Identify which cell holds the provided text, then report its (X, Y) central coordinate. 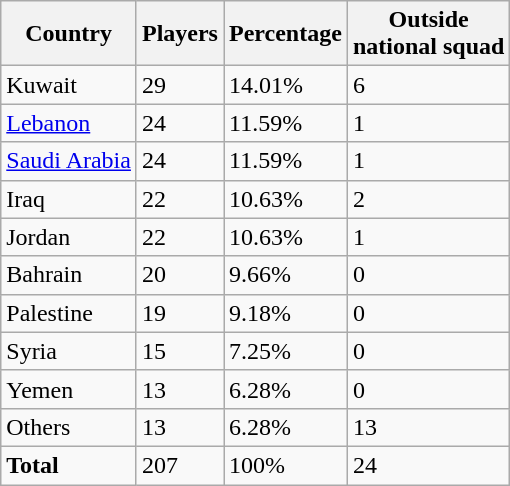
Percentage (286, 34)
Country (69, 34)
19 (180, 313)
Bahrain (69, 275)
9.18% (286, 313)
7.25% (286, 351)
100% (286, 465)
Yemen (69, 389)
6 (428, 85)
Lebanon (69, 123)
Players (180, 34)
Others (69, 427)
14.01% (286, 85)
Kuwait (69, 85)
207 (180, 465)
Iraq (69, 199)
Jordan (69, 237)
20 (180, 275)
Syria (69, 351)
Palestine (69, 313)
29 (180, 85)
Total (69, 465)
9.66% (286, 275)
15 (180, 351)
2 (428, 199)
Saudi Arabia (69, 161)
Outsidenational squad (428, 34)
